Extract the [X, Y] coordinate from the center of the cell holding the provided text.  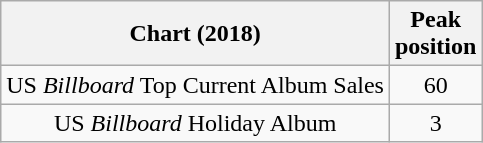
Chart (2018) [196, 34]
US Billboard Top Current Album Sales [196, 85]
Peak position [435, 34]
3 [435, 123]
US Billboard Holiday Album [196, 123]
60 [435, 85]
